Pinpoint the cell where the given text exists, returning its [x, y] midpoint coordinate. 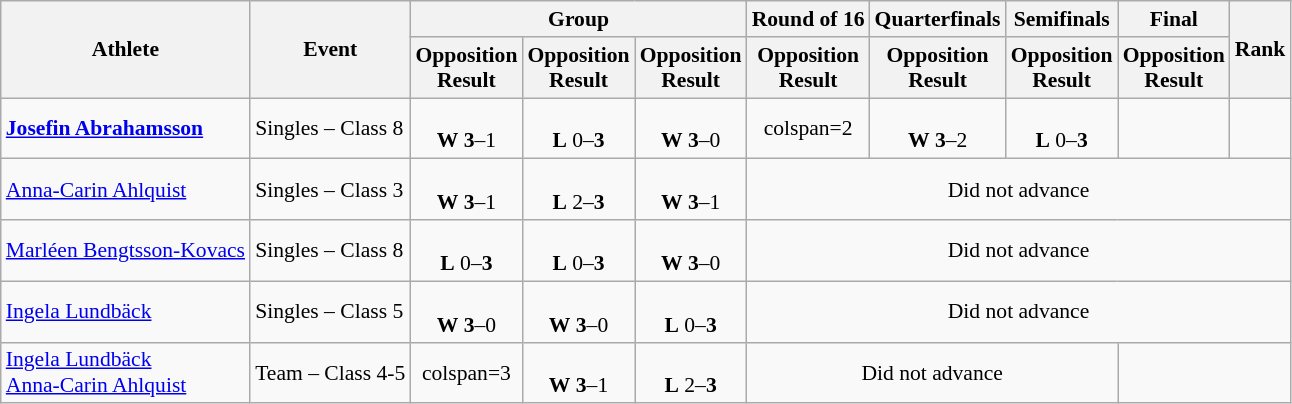
Josefin Abrahamsson [126, 128]
Team – Class 4-5 [330, 372]
Event [330, 50]
W 3–2 [938, 128]
Athlete [126, 50]
colspan=3 [466, 372]
Ingela Lundbäck [126, 312]
Singles – Class 3 [330, 190]
Semifinals [1062, 19]
Rank [1260, 50]
Singles – Class 5 [330, 312]
Quarterfinals [938, 19]
Ingela LundbäckAnna-Carin Ahlquist [126, 372]
Round of 16 [808, 19]
Marléen Bengtsson-Kovacs [126, 250]
Group [578, 19]
Anna-Carin Ahlquist [126, 190]
Final [1174, 19]
colspan=2 [808, 128]
